Search for the cell housing the specified text and yield its (X, Y) center coordinate. 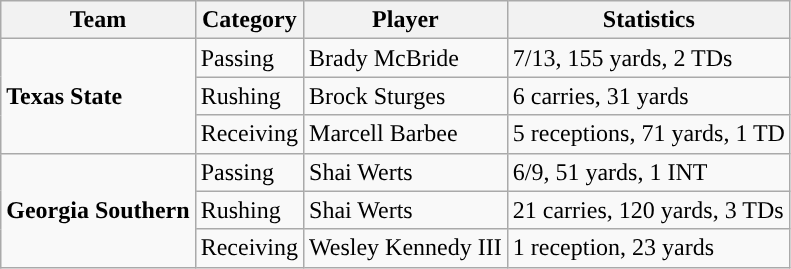
Georgia Southern (98, 210)
1 reception, 23 yards (648, 248)
Player (406, 20)
7/13, 155 yards, 2 TDs (648, 58)
Statistics (648, 20)
Category (249, 20)
5 receptions, 71 yards, 1 TD (648, 134)
Wesley Kennedy III (406, 248)
21 carries, 120 yards, 3 TDs (648, 210)
6 carries, 31 yards (648, 96)
6/9, 51 yards, 1 INT (648, 172)
Marcell Barbee (406, 134)
Team (98, 20)
Brock Sturges (406, 96)
Texas State (98, 96)
Brady McBride (406, 58)
